Output the [X, Y] coordinate of the center of the cell containing the given text.  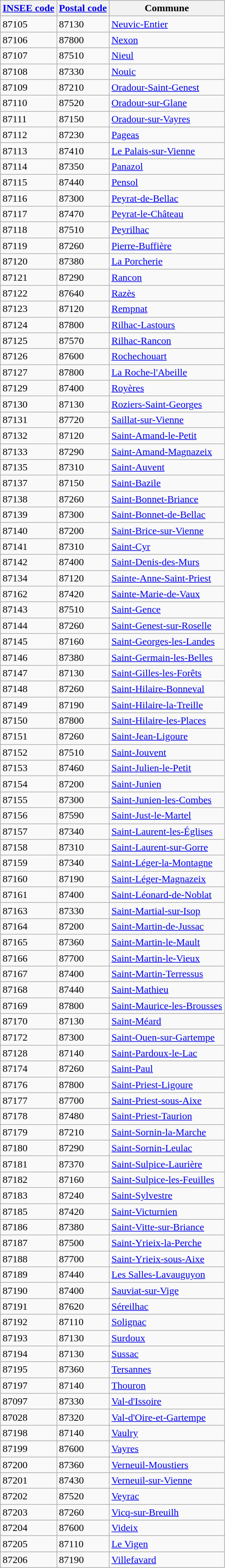
Rochechouart [167, 356]
87151 [29, 737]
87134 [29, 578]
Saint-Cyr [167, 547]
Villefavard [167, 1560]
87144 [29, 626]
87187 [29, 1243]
Saint-Ouen-sur-Gartempe [167, 1037]
87203 [29, 1512]
87500 [83, 1243]
87320 [83, 1417]
Royères [167, 388]
87128 [29, 1053]
Sussac [167, 1354]
Peyrilhac [167, 230]
Saint-Jean-Ligoure [167, 737]
87107 [29, 56]
87480 [83, 1116]
87204 [29, 1528]
Saint-Hilaire-Bonneval [167, 689]
Saint-Sulpice-Laurière [167, 1164]
Vaulry [167, 1433]
87145 [29, 641]
87106 [29, 40]
87115 [29, 182]
87201 [29, 1481]
Saint-Junien-les-Combes [167, 800]
87157 [29, 831]
87165 [29, 942]
87179 [29, 1132]
87118 [29, 230]
Saint-Brice-sur-Vienne [167, 531]
Saint-Laurent-sur-Gorre [167, 847]
Veyrac [167, 1496]
87166 [29, 958]
Saint-Priest-Taurion [167, 1116]
87570 [83, 341]
87152 [29, 752]
Rancon [167, 277]
Saint-Gilles-les-Forêts [167, 673]
Saint-Léger-Magnazeix [167, 879]
87194 [29, 1354]
Oradour-sur-Vayres [167, 119]
Saint-Bonnet-de-Bellac [167, 515]
87192 [29, 1322]
87170 [29, 1021]
87158 [29, 847]
Saint-Pardoux-le-Lac [167, 1053]
Saint-Léger-la-Montagne [167, 863]
87590 [83, 816]
87198 [29, 1433]
Oradour-Saint-Genest [167, 87]
87122 [29, 293]
Sainte-Anne-Saint-Priest [167, 578]
Saint-Maurice-les-Brousses [167, 1006]
87131 [29, 420]
87182 [29, 1180]
87202 [29, 1496]
Saint-Priest-sous-Aixe [167, 1101]
Saint-Germain-les-Belles [167, 657]
87470 [83, 214]
87135 [29, 467]
Saint-Laurent-les-Églises [167, 831]
87123 [29, 309]
Pageas [167, 135]
87162 [29, 594]
Rilhac-Lastours [167, 325]
87124 [29, 325]
87113 [29, 151]
Verneuil-Moustiers [167, 1464]
Pierre-Buffière [167, 246]
87430 [83, 1481]
Surdoux [167, 1338]
87116 [29, 198]
87148 [29, 689]
87205 [29, 1544]
Saint-Martin-le-Vieux [167, 958]
87117 [29, 214]
87133 [29, 451]
87142 [29, 562]
87146 [29, 657]
87127 [29, 372]
Saint-Georges-les-Landes [167, 641]
87640 [83, 293]
87188 [29, 1259]
Saint-Priest-Ligoure [167, 1085]
87109 [29, 87]
87149 [29, 705]
87191 [29, 1306]
87189 [29, 1275]
Saint-Yrieix-la-Perche [167, 1243]
87163 [29, 910]
87169 [29, 1006]
Saint-Mathieu [167, 990]
Saint-Martial-sur-Isop [167, 910]
87176 [29, 1085]
Nexon [167, 40]
Saint-Julien-le-Petit [167, 768]
87137 [29, 483]
87178 [29, 1116]
Val-d'Issoire [167, 1401]
87240 [83, 1195]
87126 [29, 356]
87121 [29, 277]
87132 [29, 435]
87230 [83, 135]
Vayres [167, 1449]
87195 [29, 1370]
Verneuil-sur-Vienne [167, 1481]
Séreilhac [167, 1306]
87119 [29, 246]
Postal code [83, 8]
87143 [29, 610]
Thouron [167, 1385]
87114 [29, 166]
Rilhac-Rancon [167, 341]
Pensol [167, 182]
87111 [29, 119]
Saint-Denis-des-Murs [167, 562]
Saint-Sornin-la-Marche [167, 1132]
87028 [29, 1417]
INSEE code [29, 8]
87141 [29, 547]
Videix [167, 1528]
87105 [29, 24]
87164 [29, 926]
87199 [29, 1449]
La Porcherie [167, 262]
Saint-Léonard-de-Noblat [167, 895]
Saint-Vitte-sur-Briance [167, 1227]
Saint-Genest-sur-Roselle [167, 626]
Saint-Sylvestre [167, 1195]
Saint-Martin-le-Mault [167, 942]
Le Vigen [167, 1544]
Saint-Martin-de-Jussac [167, 926]
87460 [83, 768]
87129 [29, 388]
87350 [83, 166]
87154 [29, 784]
87180 [29, 1148]
87186 [29, 1227]
87206 [29, 1560]
Saillat-sur-Vienne [167, 420]
Peyrat-de-Bellac [167, 198]
Saint-Amand-Magnazeix [167, 451]
87125 [29, 341]
Saint-Méard [167, 1021]
87197 [29, 1385]
Vicq-sur-Breuilh [167, 1512]
87185 [29, 1212]
Saint-Paul [167, 1069]
Saint-Hilaire-la-Treille [167, 705]
Saint-Just-le-Martel [167, 816]
Nieul [167, 56]
Solignac [167, 1322]
87183 [29, 1195]
Val-d'Oire-et-Gartempe [167, 1417]
Saint-Amand-le-Petit [167, 435]
Saint-Yrieix-sous-Aixe [167, 1259]
Saint-Sornin-Leulac [167, 1148]
87620 [83, 1306]
87156 [29, 816]
87370 [83, 1164]
87139 [29, 515]
Saint-Auvent [167, 467]
Razès [167, 293]
Nouic [167, 72]
87108 [29, 72]
Peyrat-le-Château [167, 214]
Saint-Hilaire-les-Places [167, 721]
87159 [29, 863]
Panazol [167, 166]
87167 [29, 974]
87155 [29, 800]
Les Salles-Lavauguyon [167, 1275]
87147 [29, 673]
Oradour-sur-Glane [167, 103]
Rempnat [167, 309]
87181 [29, 1164]
87153 [29, 768]
87193 [29, 1338]
87720 [83, 420]
Saint-Martin-Terressus [167, 974]
87112 [29, 135]
Tersannes [167, 1370]
87410 [83, 151]
87097 [29, 1401]
Sainte-Marie-de-Vaux [167, 594]
Commune [167, 8]
Saint-Junien [167, 784]
87161 [29, 895]
87172 [29, 1037]
Neuvic-Entier [167, 24]
87174 [29, 1069]
Roziers-Saint-Georges [167, 404]
Saint-Sulpice-les-Feuilles [167, 1180]
Saint-Gence [167, 610]
Saint-Bazile [167, 483]
87168 [29, 990]
La Roche-l'Abeille [167, 372]
Le Palais-sur-Vienne [167, 151]
Saint-Bonnet-Briance [167, 499]
Saint-Victurnien [167, 1212]
87138 [29, 499]
Sauviat-sur-Vige [167, 1291]
87177 [29, 1101]
Saint-Jouvent [167, 752]
